Provide the [x, y] coordinate of the cell's center where the given text is located.  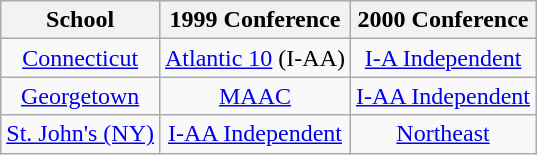
School [80, 20]
Georgetown [80, 96]
St. John's (NY) [80, 134]
I-A Independent [444, 58]
Northeast [444, 134]
1999 Conference [254, 20]
Connecticut [80, 58]
MAAC [254, 96]
Atlantic 10 (I-AA) [254, 58]
2000 Conference [444, 20]
